Identify which cell holds the provided text, then report its (x, y) central coordinate. 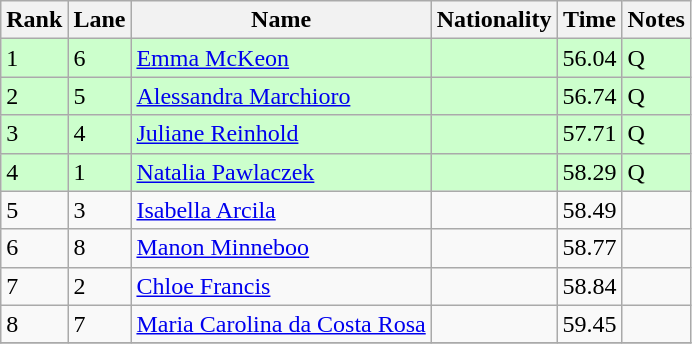
58.77 (590, 248)
56.04 (590, 58)
58.29 (590, 172)
Chloe Francis (281, 286)
Emma McKeon (281, 58)
Natalia Pawlaczek (281, 172)
58.49 (590, 210)
Isabella Arcila (281, 210)
Maria Carolina da Costa Rosa (281, 324)
Name (281, 20)
Time (590, 20)
56.74 (590, 96)
Juliane Reinhold (281, 134)
Lane (100, 20)
57.71 (590, 134)
59.45 (590, 324)
Alessandra Marchioro (281, 96)
Manon Minneboo (281, 248)
58.84 (590, 286)
Nationality (494, 20)
Notes (656, 20)
Rank (34, 20)
